Extract the [X, Y] coordinate from the center of the cell holding the provided text.  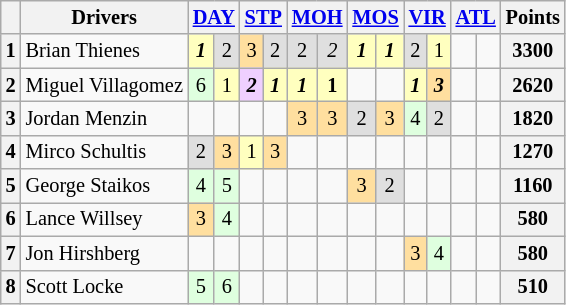
Jon Hirshberg [104, 253]
STP [264, 17]
1820 [533, 118]
VIR [428, 17]
Mirco Schultis [104, 152]
MOS [375, 17]
Miguel Villagomez [104, 85]
3300 [533, 51]
1270 [533, 152]
510 [533, 287]
Points [533, 17]
ATL [476, 17]
Drivers [104, 17]
George Staikos [104, 186]
Brian Thienes [104, 51]
Lance Willsey [104, 219]
MOH [318, 17]
1160 [533, 186]
7 [11, 253]
Scott Locke [104, 287]
2620 [533, 85]
Jordan Menzin [104, 118]
DAY [214, 17]
8 [11, 287]
